Output the [x, y] coordinate of the center of the cell containing the given text.  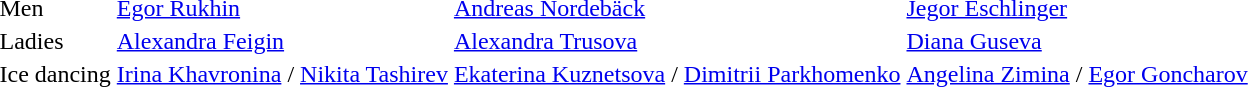
Alexandra Feigin [282, 41]
Alexandra Trusova [677, 41]
